Return (X, Y) of the center of cell containing provided text 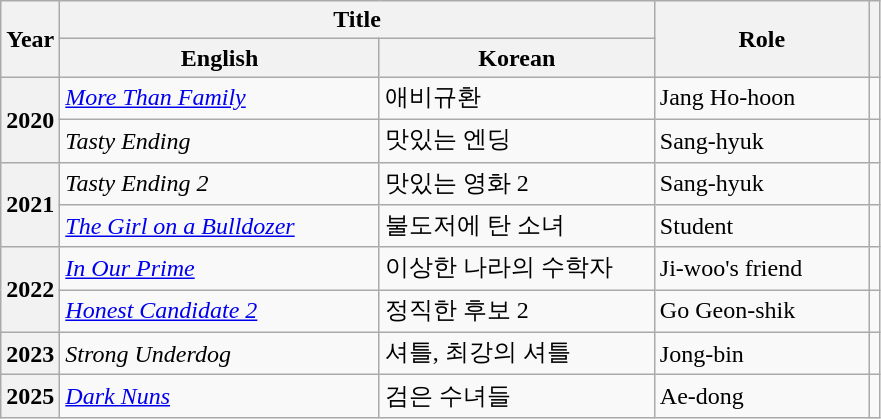
Tasty Ending 2 (220, 184)
Tasty Ending (220, 140)
In Our Prime (220, 268)
Student (762, 226)
애비규환 (516, 98)
Year (30, 39)
2020 (30, 120)
정직한 후보 2 (516, 312)
Korean (516, 58)
2025 (30, 396)
Ji-woo's friend (762, 268)
2022 (30, 290)
Jong-bin (762, 354)
Go Geon-shik (762, 312)
셔틀, 최강의 셔틀 (516, 354)
Dark Nuns (220, 396)
English (220, 58)
Ae-dong (762, 396)
2023 (30, 354)
맛있는 엔딩 (516, 140)
검은 수녀들 (516, 396)
More Than Family (220, 98)
Title (358, 20)
2021 (30, 204)
맛있는 영화 2 (516, 184)
Jang Ho-hoon (762, 98)
The Girl on a Bulldozer (220, 226)
Honest Candidate 2 (220, 312)
Strong Underdog (220, 354)
불도저에 탄 소녀 (516, 226)
이상한 나라의 수학자 (516, 268)
Role (762, 39)
